Output the [X, Y] coordinate of the center of the cell containing the given text.  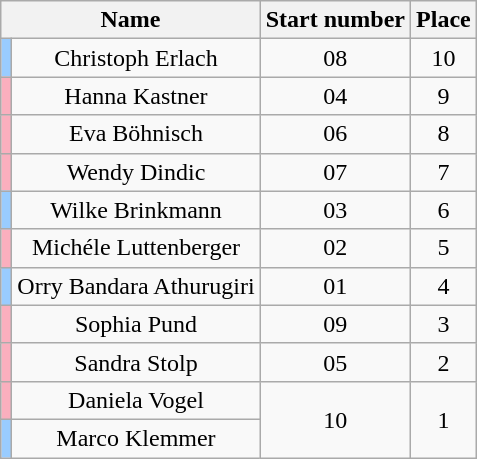
07 [335, 172]
Eva Böhnisch [136, 134]
Marco Klemmer [136, 438]
08 [335, 58]
Name [130, 20]
8 [444, 134]
03 [335, 210]
Daniela Vogel [136, 400]
Place [444, 20]
Michéle Luttenberger [136, 248]
Sophia Pund [136, 324]
Wilke Brinkmann [136, 210]
1 [444, 419]
05 [335, 362]
09 [335, 324]
Hanna Kastner [136, 96]
Orry Bandara Athurugiri [136, 286]
02 [335, 248]
5 [444, 248]
04 [335, 96]
2 [444, 362]
Sandra Stolp [136, 362]
01 [335, 286]
Wendy Dindic [136, 172]
Start number [335, 20]
4 [444, 286]
3 [444, 324]
6 [444, 210]
9 [444, 96]
Christoph Erlach [136, 58]
06 [335, 134]
7 [444, 172]
